Pinpoint the cell where the given text exists, returning its (x, y) midpoint coordinate. 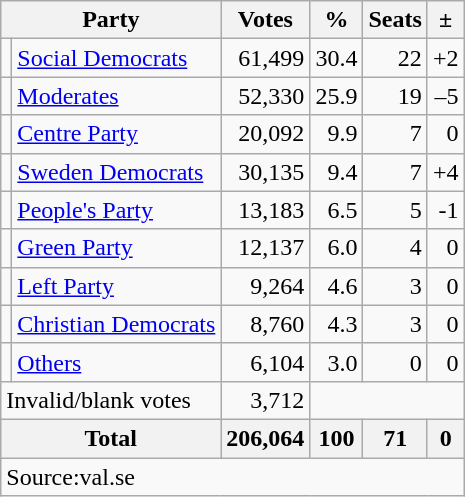
5 (395, 210)
22 (395, 58)
Source:val.se (232, 477)
61,499 (266, 58)
12,137 (266, 248)
Others (116, 362)
-1 (446, 210)
20,092 (266, 134)
19 (395, 96)
71 (395, 438)
8,760 (266, 324)
3,712 (266, 400)
+4 (446, 172)
% (336, 20)
9.9 (336, 134)
Total (111, 438)
9,264 (266, 286)
25.9 (336, 96)
+2 (446, 58)
Votes (266, 20)
Invalid/blank votes (111, 400)
4.3 (336, 324)
Seats (395, 20)
52,330 (266, 96)
–5 (446, 96)
4 (395, 248)
100 (336, 438)
Social Democrats (116, 58)
9.4 (336, 172)
Centre Party (116, 134)
Christian Democrats (116, 324)
Left Party (116, 286)
13,183 (266, 210)
± (446, 20)
30,135 (266, 172)
6.5 (336, 210)
3.0 (336, 362)
Green Party (116, 248)
4.6 (336, 286)
People's Party (116, 210)
Moderates (116, 96)
206,064 (266, 438)
Sweden Democrats (116, 172)
Party (111, 20)
6,104 (266, 362)
6.0 (336, 248)
30.4 (336, 58)
